Provide the (x, y) coordinate of the cell's center where the given text is located.  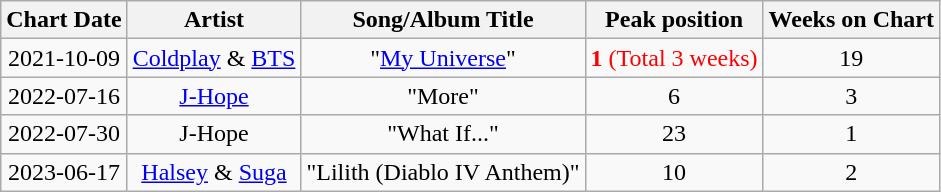
"My Universe" (443, 58)
3 (851, 96)
Weeks on Chart (851, 20)
"Lilith (Diablo IV Anthem)" (443, 172)
1 (Total 3 weeks) (674, 58)
6 (674, 96)
1 (851, 134)
"More" (443, 96)
Chart Date (64, 20)
Halsey & Suga (214, 172)
23 (674, 134)
2 (851, 172)
2022-07-30 (64, 134)
"What If..." (443, 134)
10 (674, 172)
Artist (214, 20)
2022-07-16 (64, 96)
2021-10-09 (64, 58)
Song/Album Title (443, 20)
19 (851, 58)
2023-06-17 (64, 172)
Coldplay & BTS (214, 58)
Peak position (674, 20)
